Capture the cell that displays the provided text and extract its (X, Y) central coordinate. 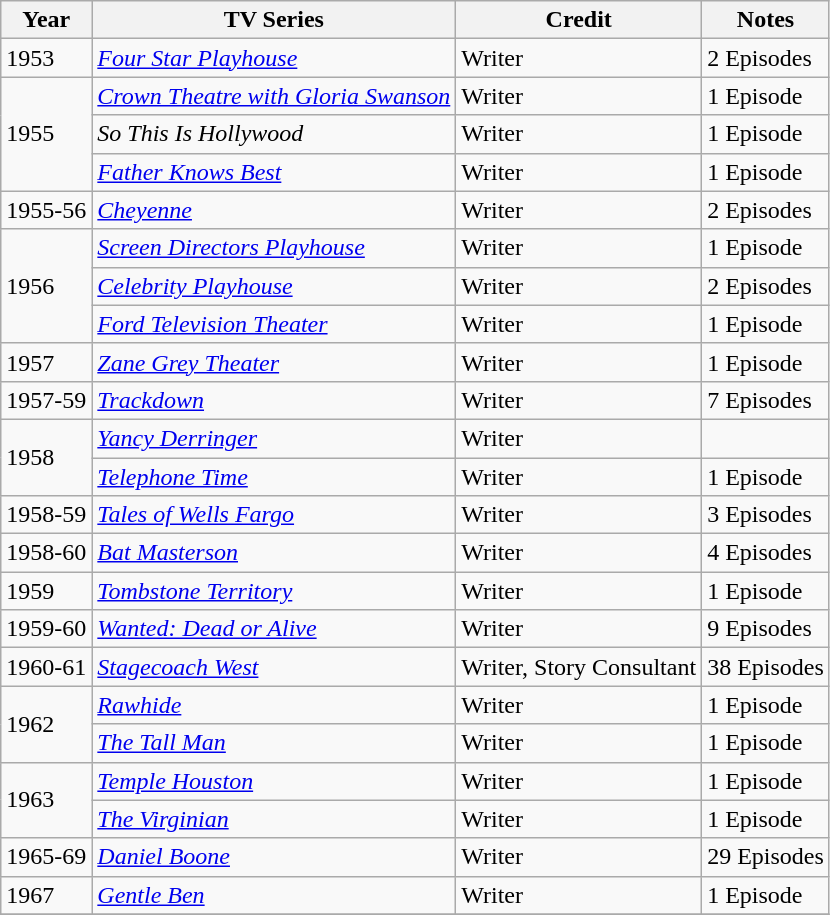
1957 (46, 362)
1956 (46, 286)
29 Episodes (766, 857)
1960-61 (46, 667)
Tales of Wells Fargo (274, 515)
Stagecoach West (274, 667)
Writer, Story Consultant (579, 667)
Notes (766, 20)
1959 (46, 591)
So This Is Hollywood (274, 134)
Bat Masterson (274, 553)
Credit (579, 20)
Gentle Ben (274, 895)
1967 (46, 895)
Celebrity Playhouse (274, 286)
1955 (46, 134)
1955-56 (46, 210)
Ford Television Theater (274, 324)
Four Star Playhouse (274, 58)
Telephone Time (274, 477)
Trackdown (274, 400)
Crown Theatre with Gloria Swanson (274, 96)
3 Episodes (766, 515)
1958-59 (46, 515)
Tombstone Territory (274, 591)
1958-60 (46, 553)
Daniel Boone (274, 857)
4 Episodes (766, 553)
9 Episodes (766, 629)
Father Knows Best (274, 172)
Screen Directors Playhouse (274, 248)
1965-69 (46, 857)
1963 (46, 800)
1957-59 (46, 400)
1958 (46, 457)
Yancy Derringer (274, 438)
7 Episodes (766, 400)
Zane Grey Theater (274, 362)
38 Episodes (766, 667)
Temple Houston (274, 781)
Rawhide (274, 705)
1962 (46, 724)
The Virginian (274, 819)
TV Series (274, 20)
The Tall Man (274, 743)
1953 (46, 58)
1959-60 (46, 629)
Cheyenne (274, 210)
Wanted: Dead or Alive (274, 629)
Year (46, 20)
